Return (x, y) of the center of cell containing provided text 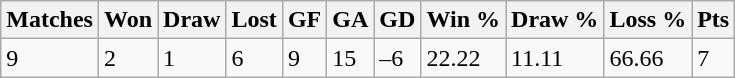
1 (192, 58)
11.11 (555, 58)
Draw (192, 20)
Win % (464, 20)
Matches (50, 20)
–6 (398, 58)
Loss % (648, 20)
GA (350, 20)
Draw % (555, 20)
22.22 (464, 58)
GD (398, 20)
7 (714, 58)
GF (304, 20)
Lost (254, 20)
Won (128, 20)
Pts (714, 20)
15 (350, 58)
6 (254, 58)
2 (128, 58)
66.66 (648, 58)
